Extract the (X, Y) coordinate from the center of the cell holding the provided text.  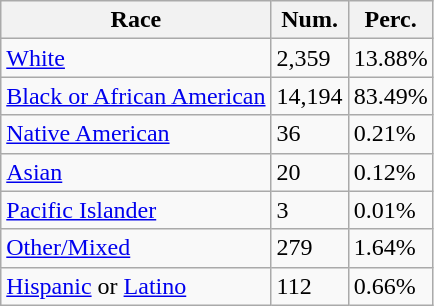
1.64% (390, 248)
20 (310, 172)
Asian (136, 172)
279 (310, 248)
Num. (310, 20)
14,194 (310, 96)
Perc. (390, 20)
0.66% (390, 286)
36 (310, 134)
13.88% (390, 58)
Native American (136, 134)
Other/Mixed (136, 248)
3 (310, 210)
0.01% (390, 210)
Hispanic or Latino (136, 286)
Race (136, 20)
0.12% (390, 172)
White (136, 58)
Black or African American (136, 96)
112 (310, 286)
0.21% (390, 134)
2,359 (310, 58)
Pacific Islander (136, 210)
83.49% (390, 96)
